Pinpoint the cell where the given text exists, returning its (X, Y) midpoint coordinate. 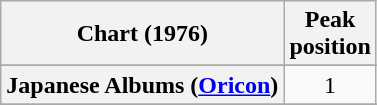
Chart (1976) (142, 34)
1 (330, 85)
Peakposition (330, 34)
Japanese Albums (Oricon) (142, 85)
